For the text-containing cell, return its midpoint in (x, y) coordinate format. 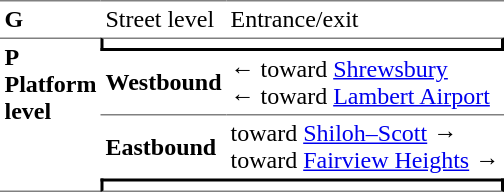
Street level (164, 19)
P Platform level (50, 115)
Eastbound (164, 148)
Westbound (164, 83)
← toward Shrewsbury ← toward Lambert Airport (365, 83)
toward Shiloh–Scott → toward Fairview Heights → (365, 148)
Entrance/exit (365, 19)
G (50, 19)
